Return the (x, y) coordinate for the center point of the cell that contains the specified text.  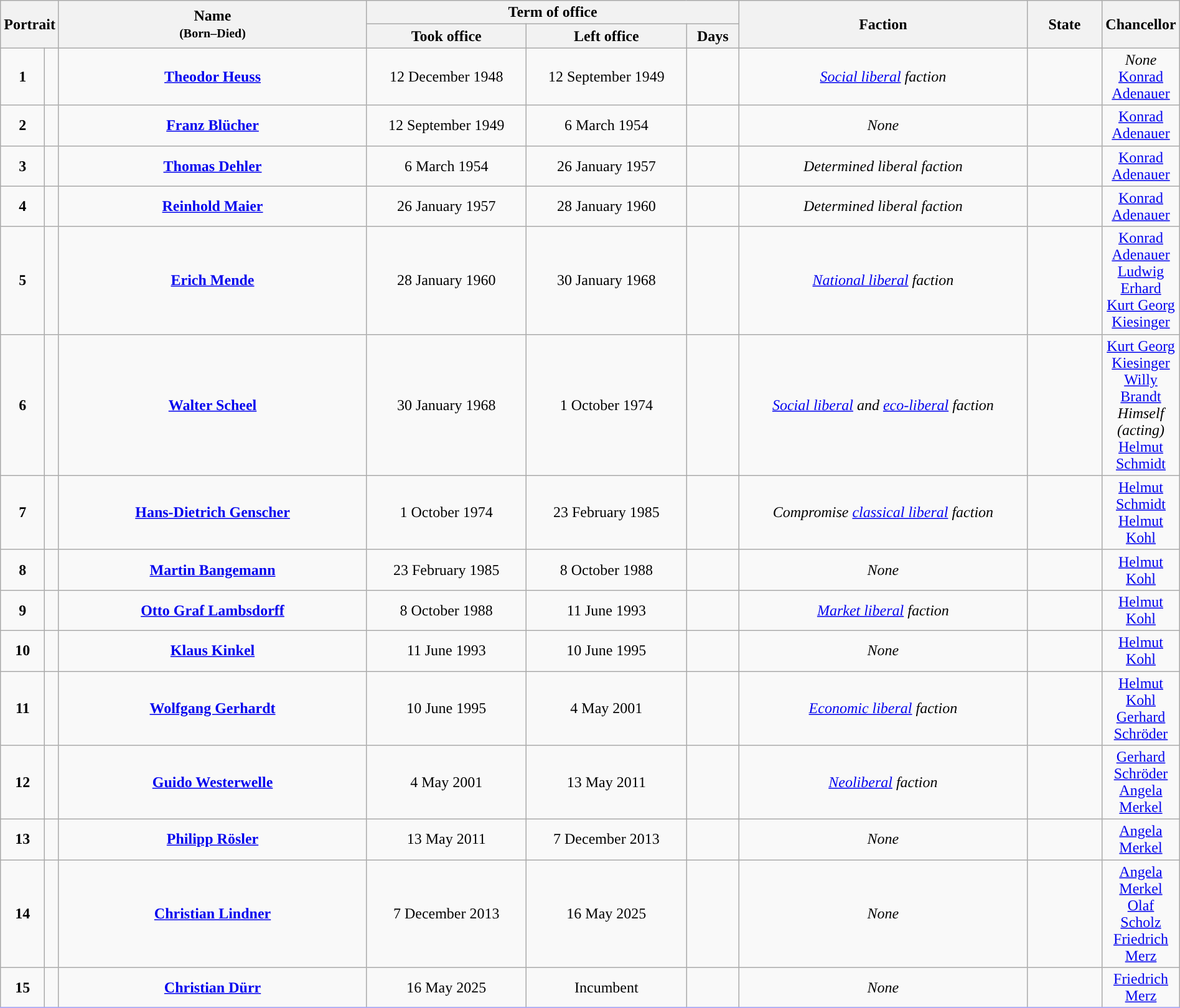
Hans-Dietrich Genscher (212, 513)
Martin Bangemann (212, 570)
2 (22, 126)
15 (22, 988)
Term of office (553, 12)
State (1064, 24)
Reinhold Maier (212, 207)
Otto Graf Lambsdorff (212, 610)
14 (22, 913)
13 (22, 840)
NoneKonrad Adenauer (1141, 77)
Chancellor (1141, 24)
Theodor Heuss (212, 77)
Angela Merkel (1141, 840)
6 (22, 404)
Social liberal and eco-liberal faction (883, 404)
Walter Scheel (212, 404)
8 (22, 570)
Neoliberal faction (883, 783)
Franz Blücher (212, 126)
Konrad AdenauerLudwig ErhardKurt Georg Kiesinger (1141, 280)
Took office (447, 36)
10 (22, 651)
National liberal faction (883, 280)
5 (22, 280)
1 (22, 77)
Economic liberal faction (883, 708)
Helmut KohlGerhard Schröder (1141, 708)
11 (22, 708)
Name(Born–Died) (212, 24)
Left office (606, 36)
Days (713, 36)
Klaus Kinkel (212, 651)
Guido Westerwelle (212, 783)
Erich Mende (212, 280)
Social liberal faction (883, 77)
Gerhard SchröderAngela Merkel (1141, 783)
12 December 1948 (447, 77)
Kurt Georg KiesingerWilly BrandtHimself (acting)Helmut Schmidt (1141, 404)
Christian Lindner (212, 913)
12 (22, 783)
Friedrich Merz (1141, 988)
Compromise classical liberal faction (883, 513)
Wolfgang Gerhardt (212, 708)
Helmut SchmidtHelmut Kohl (1141, 513)
3 (22, 166)
Christian Dürr (212, 988)
4 (22, 207)
Market liberal faction (883, 610)
Incumbent (606, 988)
Angela MerkelOlaf ScholzFriedrich Merz (1141, 913)
Thomas Dehler (212, 166)
Portrait (30, 24)
9 (22, 610)
Philipp Rösler (212, 840)
7 (22, 513)
Faction (883, 24)
